From the cell containing the given text, extract its center point as (x, y) coordinate. 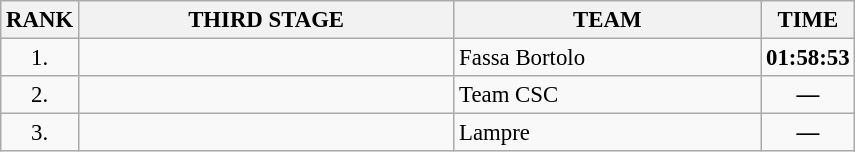
Fassa Bortolo (608, 58)
RANK (40, 20)
3. (40, 133)
TIME (808, 20)
Team CSC (608, 95)
1. (40, 58)
Lampre (608, 133)
01:58:53 (808, 58)
TEAM (608, 20)
THIRD STAGE (266, 20)
2. (40, 95)
